Provide the [X, Y] coordinate of the cell's center where the given text is located.  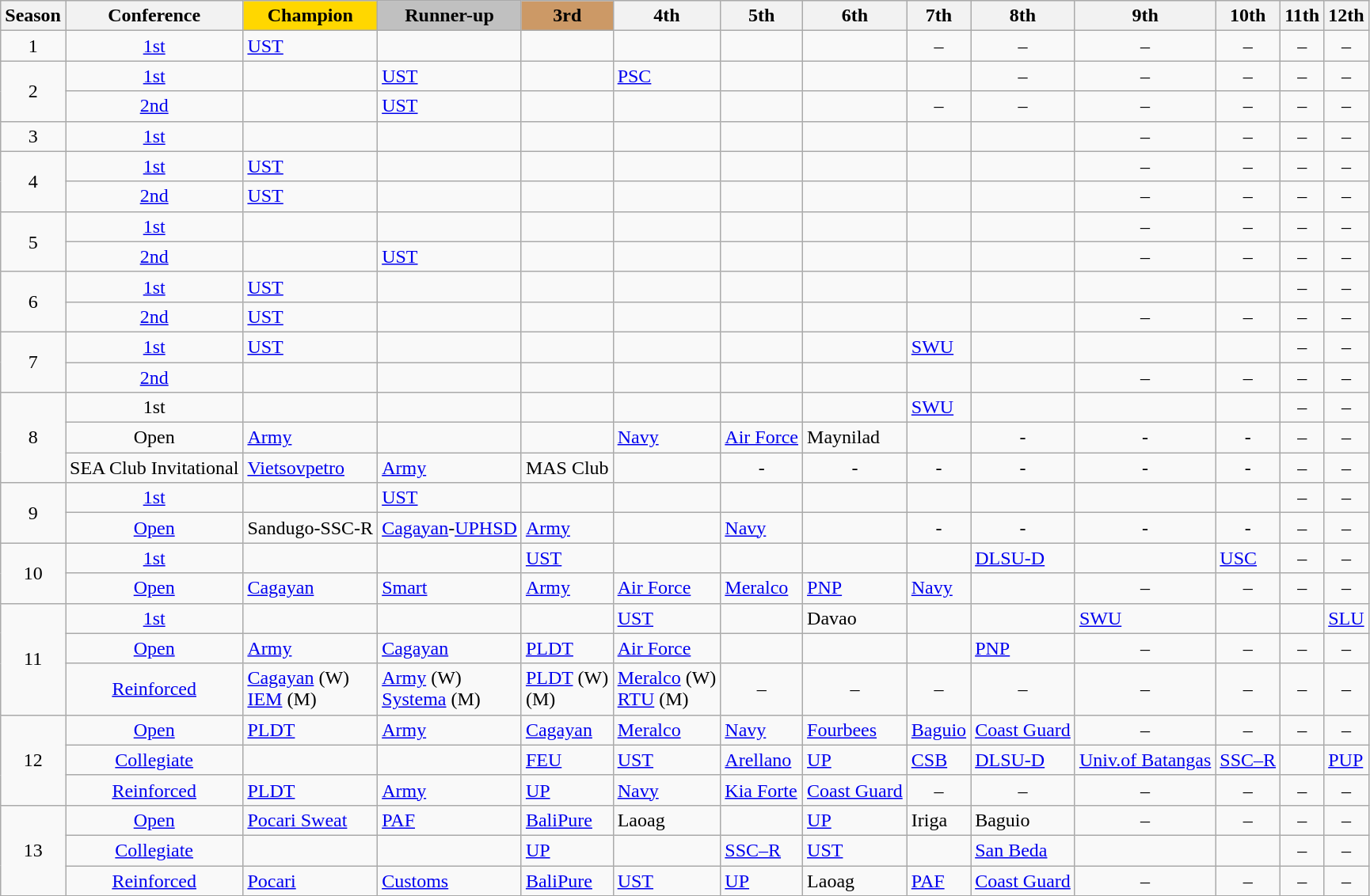
10 [33, 573]
PSC [667, 76]
9th [1145, 16]
11th [1302, 16]
Maynilad [855, 438]
Cagayan-UPHSD [450, 528]
4th [667, 16]
Army (W) Systema (M) [450, 689]
4 [33, 181]
1 [33, 46]
Runner-up [450, 16]
12th [1346, 16]
5 [33, 241]
Season [33, 16]
Sandugo-SSC-R [310, 528]
Davao [855, 618]
MAS Club [567, 468]
6th [855, 16]
Iriga [938, 820]
3 [33, 136]
Kia Forte [762, 790]
Arellano [762, 760]
PLDT (W) (M) [567, 689]
Pocari Sweat [310, 820]
8 [33, 438]
7 [33, 362]
SEA Club Invitational [154, 468]
Cagayan (W) IEM (M) [310, 689]
FEU [567, 760]
SLU [1346, 618]
8th [1023, 16]
Conference [154, 16]
Vietsovpetro [310, 468]
USC [1248, 558]
Champion [310, 16]
Fourbees [855, 730]
Pocari [310, 881]
San Beda [1023, 850]
11 [33, 659]
3rd [567, 16]
Meralco (W) RTU (M) [667, 689]
PUP [1346, 760]
Univ.of Batangas [1145, 760]
CSB [938, 760]
9 [33, 513]
13 [33, 850]
2 [33, 91]
7th [938, 16]
Smart [450, 588]
6 [33, 302]
10th [1248, 16]
12 [33, 760]
5th [762, 16]
Customs [450, 881]
